From the cell containing the given text, extract its center point as [x, y] coordinate. 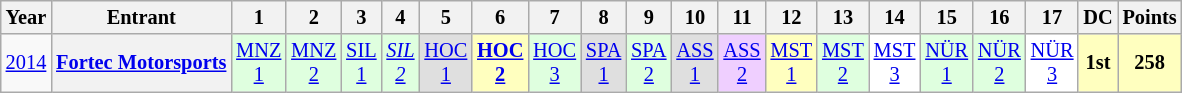
HOC2 [500, 63]
14 [895, 17]
13 [843, 17]
Fortec Motorsports [141, 63]
NÜR3 [1052, 63]
4 [400, 17]
MNZ2 [314, 63]
NÜR1 [946, 63]
2014 [26, 63]
15 [946, 17]
5 [446, 17]
11 [742, 17]
2 [314, 17]
3 [361, 17]
9 [648, 17]
ASS1 [694, 63]
MST3 [895, 63]
NÜR2 [1000, 63]
1st [1098, 63]
Points [1150, 17]
DC [1098, 17]
SPA2 [648, 63]
MST2 [843, 63]
17 [1052, 17]
SIL2 [400, 63]
16 [1000, 17]
258 [1150, 63]
HOC3 [554, 63]
12 [792, 17]
10 [694, 17]
Entrant [141, 17]
8 [604, 17]
ASS2 [742, 63]
SPA1 [604, 63]
7 [554, 17]
MST1 [792, 63]
Year [26, 17]
1 [258, 17]
HOC1 [446, 63]
6 [500, 17]
MNZ1 [258, 63]
SIL1 [361, 63]
